Locate the cell with the specified text and output its (X, Y) center coordinate. 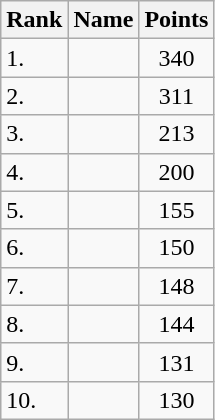
Points (176, 20)
10. (34, 400)
130 (176, 400)
3. (34, 134)
131 (176, 362)
8. (34, 324)
7. (34, 286)
2. (34, 96)
1. (34, 58)
4. (34, 172)
Name (104, 20)
6. (34, 248)
155 (176, 210)
150 (176, 248)
Rank (34, 20)
5. (34, 210)
148 (176, 286)
200 (176, 172)
144 (176, 324)
311 (176, 96)
213 (176, 134)
9. (34, 362)
340 (176, 58)
